Search for the cell housing the specified text and yield its [x, y] center coordinate. 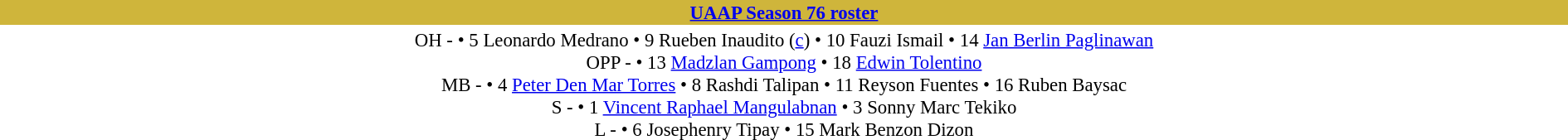
UAAP Season 76 roster [784, 12]
